Return [x, y] of the center of cell containing provided text 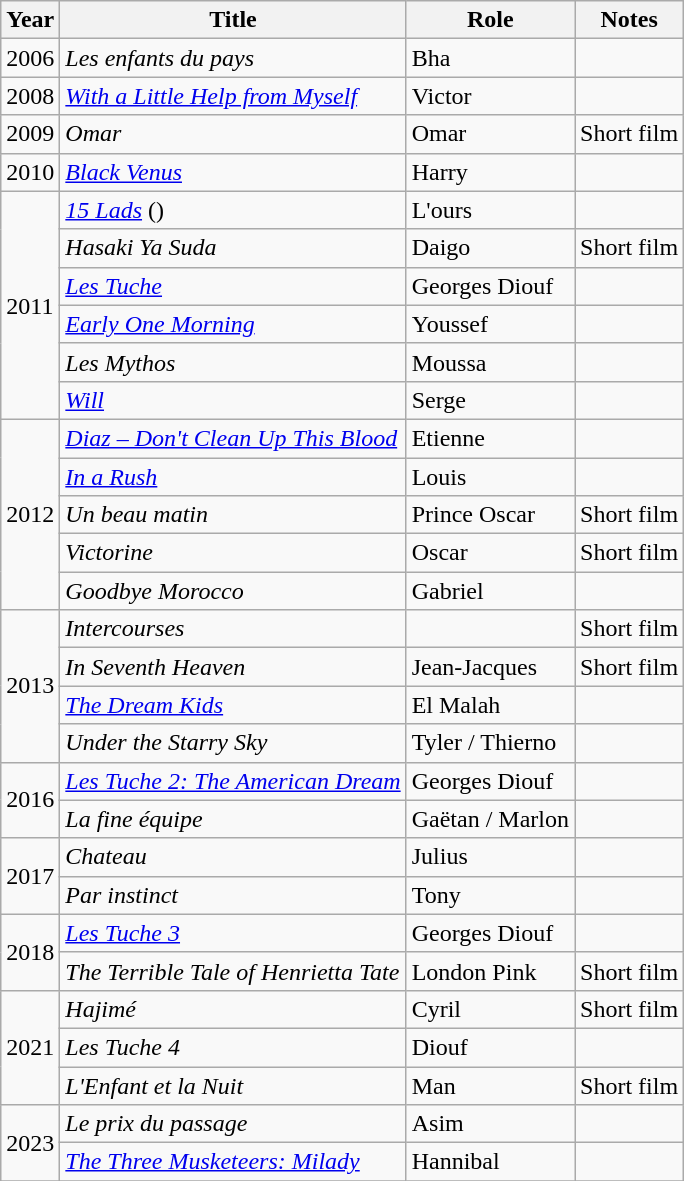
Le prix du passage [233, 1124]
Bha [490, 58]
2013 [30, 686]
The Three Musketeers: Milady [233, 1162]
Under the Starry Sky [233, 743]
Tyler / Thierno [490, 743]
Role [490, 20]
With a Little Help from Myself [233, 96]
Jean-Jacques [490, 667]
Cyril [490, 1009]
Hannibal [490, 1162]
2006 [30, 58]
Les Tuche 4 [233, 1047]
Early One Morning [233, 324]
15 Lads () [233, 210]
2016 [30, 800]
The Dream Kids [233, 705]
Oscar [490, 553]
Man [490, 1085]
Harry [490, 172]
El Malah [490, 705]
L'ours [490, 210]
Year [30, 20]
Serge [490, 400]
L'Enfant et la Nuit [233, 1085]
2017 [30, 876]
Julius [490, 857]
2009 [30, 134]
Etienne [490, 438]
2012 [30, 514]
Un beau matin [233, 515]
Les Tuche 2: The American Dream [233, 781]
Tony [490, 895]
2008 [30, 96]
Victorine [233, 553]
In a Rush [233, 477]
2011 [30, 305]
In Seventh Heaven [233, 667]
Chateau [233, 857]
Title [233, 20]
Les enfants du pays [233, 58]
Will [233, 400]
Victor [490, 96]
Notes [630, 20]
2021 [30, 1047]
Gaëtan / Marlon [490, 819]
Diouf [490, 1047]
Goodbye Morocco [233, 591]
Intercourses [233, 629]
Youssef [490, 324]
Black Venus [233, 172]
Daigo [490, 248]
Louis [490, 477]
Les Tuche [233, 286]
2023 [30, 1143]
La fine équipe [233, 819]
Hasaki Ya Suda [233, 248]
2018 [30, 952]
2010 [30, 172]
Les Tuche 3 [233, 933]
London Pink [490, 971]
Par instinct [233, 895]
Prince Oscar [490, 515]
Les Mythos [233, 362]
Diaz – Don't Clean Up This Blood [233, 438]
The Terrible Tale of Henrietta Tate [233, 971]
Hajimé [233, 1009]
Gabriel [490, 591]
Moussa [490, 362]
Asim [490, 1124]
